Search for the cell housing the specified text and yield its [x, y] center coordinate. 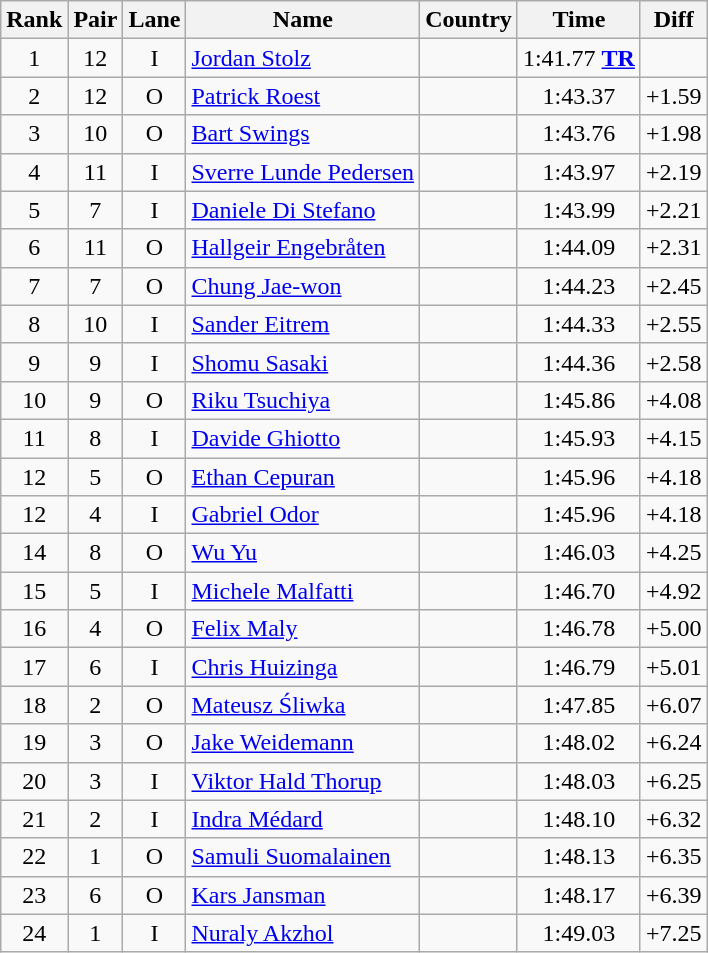
Indra Médard [303, 819]
23 [34, 895]
Diff [674, 20]
+4.15 [674, 438]
Jake Weidemann [303, 743]
+4.25 [674, 553]
1:44.36 [578, 362]
Riku Tsuchiya [303, 400]
1:46.03 [578, 553]
21 [34, 819]
+2.58 [674, 362]
Pair [96, 20]
+6.35 [674, 857]
1:48.13 [578, 857]
18 [34, 705]
+7.25 [674, 933]
+2.19 [674, 172]
Shomu Sasaki [303, 362]
1:46.78 [578, 629]
Hallgeir Engebråten [303, 248]
1:44.09 [578, 248]
Rank [34, 20]
+2.45 [674, 286]
20 [34, 781]
Bart Swings [303, 134]
1:43.97 [578, 172]
+2.31 [674, 248]
Felix Maly [303, 629]
+2.21 [674, 210]
+4.08 [674, 400]
Sander Eitrem [303, 324]
Davide Ghiotto [303, 438]
17 [34, 667]
Sverre Lunde Pedersen [303, 172]
+4.92 [674, 591]
+2.55 [674, 324]
Michele Malfatti [303, 591]
Name [303, 20]
Gabriel Odor [303, 515]
1:48.03 [578, 781]
+1.59 [674, 96]
+5.01 [674, 667]
1:46.70 [578, 591]
Daniele Di Stefano [303, 210]
+1.98 [674, 134]
Chung Jae-won [303, 286]
Wu Yu [303, 553]
Jordan Stolz [303, 58]
1:43.37 [578, 96]
1:45.86 [578, 400]
Viktor Hald Thorup [303, 781]
1:43.76 [578, 134]
16 [34, 629]
1:48.17 [578, 895]
22 [34, 857]
1:48.10 [578, 819]
Mateusz Śliwka [303, 705]
1:44.33 [578, 324]
+6.25 [674, 781]
1:49.03 [578, 933]
+5.00 [674, 629]
19 [34, 743]
Lane [154, 20]
+6.07 [674, 705]
1:44.23 [578, 286]
Nuraly Akzhol [303, 933]
Time [578, 20]
1:41.77 TR [578, 58]
Patrick Roest [303, 96]
1:43.99 [578, 210]
Ethan Cepuran [303, 477]
Samuli Suomalainen [303, 857]
+6.39 [674, 895]
24 [34, 933]
Kars Jansman [303, 895]
14 [34, 553]
1:46.79 [578, 667]
Country [469, 20]
1:47.85 [578, 705]
1:45.93 [578, 438]
1:48.02 [578, 743]
15 [34, 591]
+6.32 [674, 819]
Chris Huizinga [303, 667]
+6.24 [674, 743]
